Provide the [X, Y] coordinate of the cell's center where the given text is located.  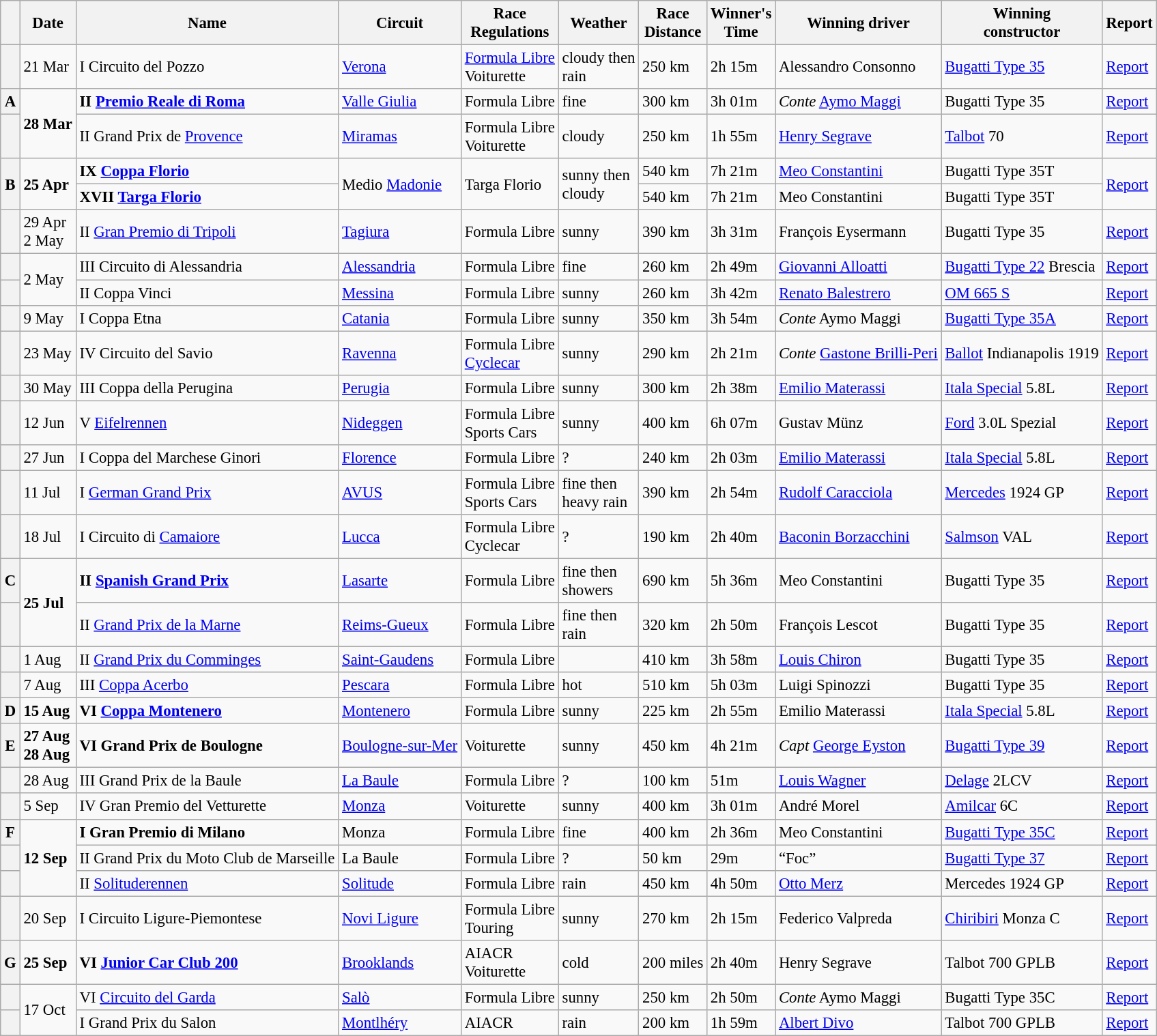
AVUS [400, 493]
II Grand Prix de la Marne [208, 625]
5h 36m [741, 580]
II Coppa Vinci [208, 293]
5 Sep [48, 807]
30 May [48, 388]
Solitude [400, 883]
Messina [400, 293]
3h 42m [741, 293]
D [10, 711]
7 Aug [48, 685]
20 Sep [48, 919]
André Morel [859, 807]
4h 50m [741, 883]
25 Sep [48, 962]
AIACRVoiturette [509, 962]
F [10, 832]
50 km [673, 858]
II Gran Premio di Tripoli [208, 232]
21 Mar [48, 67]
fine then rain [599, 625]
Ballot Indianapolis 1919 [1022, 354]
Federico Valpreda [859, 919]
V Eifelrennen [208, 423]
XVII Targa Florio [208, 197]
12 Sep [48, 857]
III Grand Prix de la Baule [208, 781]
“Foc” [859, 858]
Lasarte [400, 580]
240 km [673, 458]
II Spanish Grand Prix [208, 580]
23 May [48, 354]
3h 58m [741, 660]
IX Coppa Florio [208, 171]
2h 36m [741, 832]
Bugatti Type 35A [1022, 318]
27 Aug28 Aug [48, 745]
510 km [673, 685]
OM 665 S [1022, 293]
Bugatti Type 37 [1022, 858]
I Circuito del Pozzo [208, 67]
cloudy [599, 136]
RaceDistance [673, 23]
Brooklands [400, 962]
VI Circuito del Garda [208, 997]
Saint-Gaudens [400, 660]
320 km [673, 625]
B [10, 184]
25 Jul [48, 602]
Luigi Spinozzi [859, 685]
1h 59m [741, 1023]
Montenero [400, 711]
Florence [400, 458]
II Grand Prix de Provence [208, 136]
I German Grand Prix [208, 493]
hot [599, 685]
I Coppa del Marchese Ginori [208, 458]
12 Jun [48, 423]
1h 55m [741, 136]
Tagiura [400, 232]
Winner'sTime [741, 23]
690 km [673, 580]
VI Grand Prix de Boulogne [208, 745]
Novi Ligure [400, 919]
Formula LibreTouring [509, 919]
410 km [673, 660]
18 Jul [48, 536]
C [10, 580]
200 km [673, 1023]
Verona [400, 67]
Circuit [400, 23]
5h 03m [741, 685]
Conte Gastone Brilli-Peri [859, 354]
Pescara [400, 685]
cold [599, 962]
100 km [673, 781]
2 May [48, 280]
Date [48, 23]
15 Aug [48, 711]
Giovanni Alloatti [859, 267]
Delage 2LCV [1022, 781]
Baconin Borzacchini [859, 536]
II Premio Reale di Roma [208, 102]
III Circuito di Alessandria [208, 267]
9 May [48, 318]
2h 49m [741, 267]
27 Jun [48, 458]
VI Coppa Montenero [208, 711]
III Coppa Acerbo [208, 685]
III Coppa della Perugina [208, 388]
I Circuito Ligure-Piemontese [208, 919]
6h 07m [741, 423]
Perugia [400, 388]
E [10, 745]
29m [741, 858]
2h 03m [741, 458]
Weather [599, 23]
Targa Florio [509, 184]
G [10, 962]
cloudy then rain [599, 67]
Louis Wagner [859, 781]
Winning driver [859, 23]
Rudolf Caracciola [859, 493]
190 km [673, 536]
Nideggen [400, 423]
290 km [673, 354]
fine then showers [599, 580]
Catania [400, 318]
Bugatti Type 39 [1022, 745]
I Circuito di Camaiore [208, 536]
sunny thencloudy [599, 184]
François Lescot [859, 625]
Medio Madonie [400, 184]
Reims-Gueux [400, 625]
Ravenna [400, 354]
Valle Giulia [400, 102]
3h 54m [741, 318]
2h 54m [741, 493]
Miramas [400, 136]
A [10, 102]
Otto Merz [859, 883]
28 Aug [48, 781]
17 Oct [48, 1010]
Louis Chiron [859, 660]
2h 21m [741, 354]
29 Apr 2 May [48, 232]
RaceRegulations [509, 23]
Renato Balestrero [859, 293]
Lucca [400, 536]
I Coppa Etna [208, 318]
200 miles [673, 962]
11 Jul [48, 493]
Alessandria [400, 267]
II Solituderennen [208, 883]
Name [208, 23]
2h 55m [741, 711]
I Gran Premio di Milano [208, 832]
François Eysermann [859, 232]
fine thenheavy rain [599, 493]
51m [741, 781]
Ford 3.0L Spezial [1022, 423]
270 km [673, 919]
IV Gran Premio del Vetturette [208, 807]
28 Mar [48, 124]
Bugatti Type 22 Brescia [1022, 267]
I Grand Prix du Salon [208, 1023]
Montlhéry [400, 1023]
Albert Divo [859, 1023]
25 Apr [48, 184]
225 km [673, 711]
4h 21m [741, 745]
350 km [673, 318]
Salò [400, 997]
Amilcar 6C [1022, 807]
IV Circuito del Savio [208, 354]
Gustav Münz [859, 423]
3h 31m [741, 232]
Winningconstructor [1022, 23]
Salmson VAL [1022, 536]
Capt George Eyston [859, 745]
Talbot 70 [1022, 136]
II Grand Prix du Moto Club de Marseille [208, 858]
Boulogne-sur-Mer [400, 745]
AIACR [509, 1023]
Alessandro Consonno [859, 67]
VI Junior Car Club 200 [208, 962]
1 Aug [48, 660]
II Grand Prix du Comminges [208, 660]
Chiribiri Monza C [1022, 919]
2h 38m [741, 388]
